Output the [x, y] coordinate of the center of the cell containing the given text.  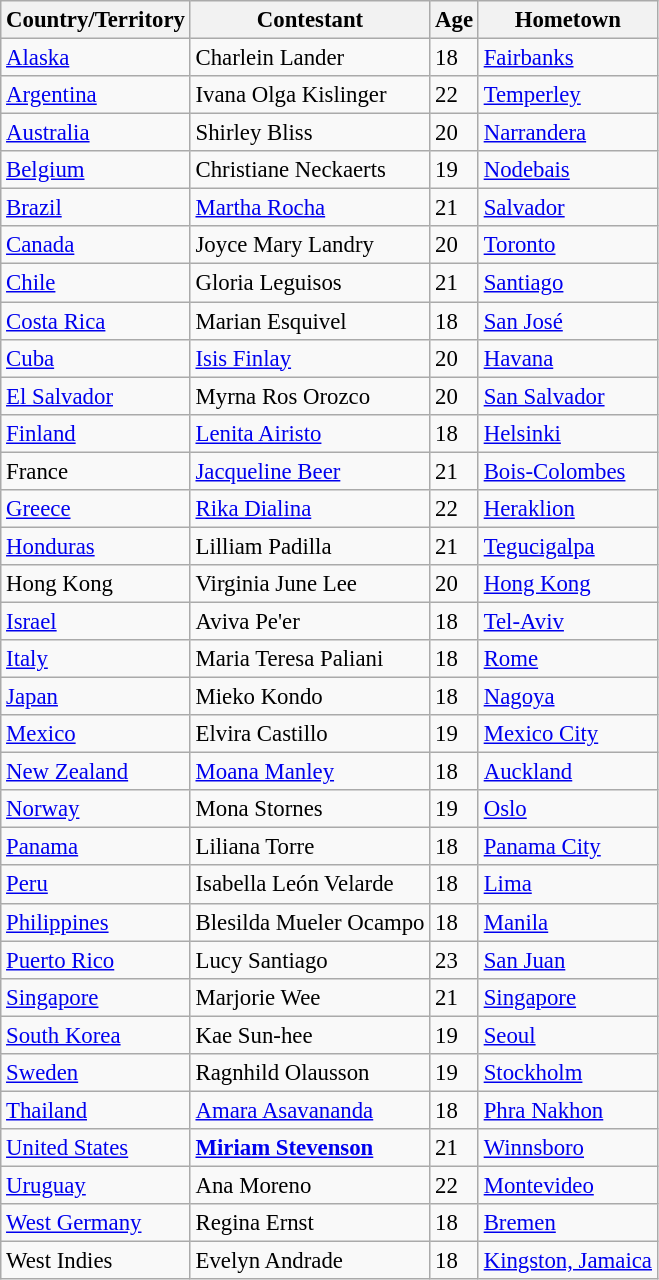
Bois-Colombes [568, 471]
El Salvador [96, 396]
Aviva Pe'er [310, 621]
Finland [96, 433]
Toronto [568, 245]
Canada [96, 245]
Mona Stornes [310, 809]
Philippines [96, 922]
Tel-Aviv [568, 621]
Lima [568, 885]
Mexico City [568, 734]
Shirley Bliss [310, 133]
Ragnhild Olausson [310, 1073]
Nagoya [568, 697]
Nodebais [568, 170]
Evelyn Andrade [310, 1261]
South Korea [96, 1035]
Auckland [568, 772]
Alaska [96, 58]
Japan [96, 697]
Bremen [568, 1223]
Chile [96, 283]
Oslo [568, 809]
Israel [96, 621]
Contestant [310, 20]
Gloria Leguisos [310, 283]
Ivana Olga Kislinger [310, 95]
Temperley [568, 95]
West Indies [96, 1261]
Age [454, 20]
Italy [96, 659]
Thailand [96, 1110]
Stockholm [568, 1073]
Sweden [96, 1073]
New Zealand [96, 772]
Panama City [568, 847]
Montevideo [568, 1185]
Fairbanks [568, 58]
Honduras [96, 546]
Moana Manley [310, 772]
Blesilda Mueler Ocampo [310, 922]
Elvira Castillo [310, 734]
Narrandera [568, 133]
Mexico [96, 734]
Virginia June Lee [310, 584]
Manila [568, 922]
Norway [96, 809]
Lilliam Padilla [310, 546]
Lenita Airisto [310, 433]
Peru [96, 885]
San Juan [568, 960]
San Salvador [568, 396]
Kae Sun-hee [310, 1035]
Martha Rocha [310, 208]
Myrna Ros Orozco [310, 396]
Uruguay [96, 1185]
Seoul [568, 1035]
Isis Finlay [310, 358]
Salvador [568, 208]
Argentina [96, 95]
Heraklion [568, 509]
Rome [568, 659]
Christiane Neckaerts [310, 170]
Hometown [568, 20]
Amara Asavananda [310, 1110]
Lucy Santiago [310, 960]
23 [454, 960]
Havana [568, 358]
Panama [96, 847]
Cuba [96, 358]
Miriam Stevenson [310, 1148]
Ana Moreno [310, 1185]
Marian Esquivel [310, 321]
Country/Territory [96, 20]
Isabella León Velarde [310, 885]
Greece [96, 509]
Winnsboro [568, 1148]
Australia [96, 133]
Mieko Kondo [310, 697]
Tegucigalpa [568, 546]
Joyce Mary Landry [310, 245]
United States [96, 1148]
Kingston, Jamaica [568, 1261]
Belgium [96, 170]
Phra Nakhon [568, 1110]
Maria Teresa Paliani [310, 659]
San José [568, 321]
West Germany [96, 1223]
Jacqueline Beer [310, 471]
Regina Ernst [310, 1223]
France [96, 471]
Brazil [96, 208]
Santiago [568, 283]
Liliana Torre [310, 847]
Costa Rica [96, 321]
Rika Dialina [310, 509]
Marjorie Wee [310, 997]
Charlein Lander [310, 58]
Helsinki [568, 433]
Puerto Rico [96, 960]
